Output the [x, y] coordinate of the center of the cell containing the given text.  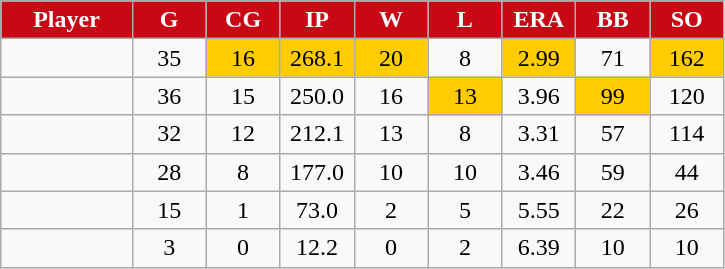
12.2 [317, 248]
3.31 [539, 134]
6.39 [539, 248]
ERA [539, 20]
59 [613, 172]
5.55 [539, 210]
2.99 [539, 58]
268.1 [317, 58]
Player [66, 20]
3.96 [539, 96]
L [465, 20]
BB [613, 20]
12 [243, 134]
44 [687, 172]
28 [169, 172]
114 [687, 134]
162 [687, 58]
G [169, 20]
26 [687, 210]
22 [613, 210]
177.0 [317, 172]
35 [169, 58]
IP [317, 20]
SO [687, 20]
36 [169, 96]
1 [243, 210]
120 [687, 96]
20 [391, 58]
71 [613, 58]
250.0 [317, 96]
99 [613, 96]
73.0 [317, 210]
3.46 [539, 172]
3 [169, 248]
5 [465, 210]
CG [243, 20]
W [391, 20]
212.1 [317, 134]
32 [169, 134]
57 [613, 134]
